Detect which cell encompasses the target text, then output its (x, y) center coordinate. 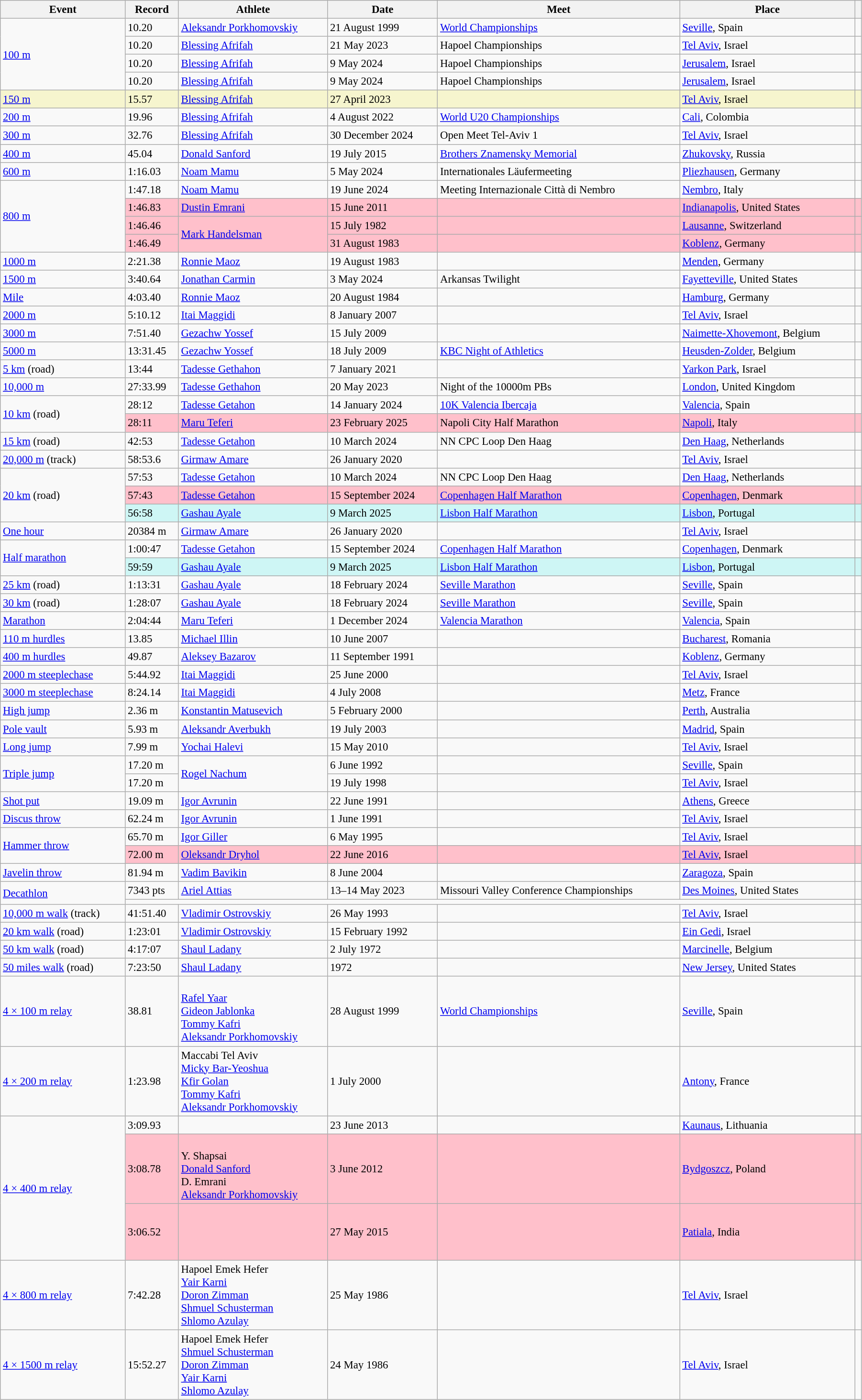
600 m (63, 171)
19.96 (152, 117)
Long jump (63, 747)
Marathon (63, 621)
19 August 1983 (383, 261)
3:40.64 (152, 279)
1:28:07 (152, 603)
Event (63, 10)
Patiala, India (767, 1232)
4 August 2022 (383, 117)
1:46.83 (152, 207)
Napoli, Italy (767, 423)
15 February 1992 (383, 932)
20384 m (152, 531)
Hapoel Emek HeferShmuel SchustermanDoron ZimmanYair KarniShlomo Azulay (253, 1365)
22 June 2016 (383, 855)
81.94 m (152, 872)
6 May 1995 (383, 837)
1:13:31 (152, 585)
Athlete (253, 10)
Bydgoszcz, Poland (767, 1169)
Des Moines, United States (767, 891)
13:31.45 (152, 351)
7.99 m (152, 747)
Y. ShapsaiDonald SanfordD. EmraniAleksandr Porkhomovskiy (253, 1169)
3:08.78 (152, 1169)
Aleksandr Porkhomovskiy (253, 28)
5.93 m (152, 729)
High jump (63, 711)
19 June 2024 (383, 189)
Decathlon (63, 893)
20,000 m (track) (63, 459)
31 August 1983 (383, 243)
Metz, France (767, 693)
4:17:07 (152, 949)
1 June 1991 (383, 819)
5:44.92 (152, 675)
7:23:50 (152, 968)
3:06.52 (152, 1232)
3 May 2024 (383, 279)
Oleksandr Dryhol (253, 855)
Michael Illin (253, 639)
Ein Gedi, Israel (767, 932)
25 June 2000 (383, 675)
Maccabi Tel AvivMicky Bar-YeoshuaKfir GolanTommy KafriAleksandr Porkhomovskiy (253, 1081)
1000 m (63, 261)
100 m (63, 55)
200 m (63, 117)
6 June 1992 (383, 765)
Record (152, 10)
3000 m (63, 333)
Discus throw (63, 819)
11 September 1991 (383, 657)
1:47.18 (152, 189)
Pliezhausen, Germany (767, 171)
24 May 1986 (383, 1365)
30 December 2024 (383, 135)
Napoli City Half Marathon (559, 423)
2:04:44 (152, 621)
Javelin throw (63, 872)
Brothers Znamensky Memorial (559, 154)
Naimette-Xhovemont, Belgium (767, 333)
Yarkon Park, Israel (767, 369)
58:53.6 (152, 459)
28:11 (152, 423)
10 km (road) (63, 414)
27 April 2023 (383, 99)
Athens, Greece (767, 801)
10,000 m (63, 387)
1:23:01 (152, 932)
62.24 m (152, 819)
Date (383, 10)
15 May 2010 (383, 747)
Lausanne, Switzerland (767, 225)
Perth, Australia (767, 711)
3000 m steeplechase (63, 693)
3 June 2012 (383, 1169)
Kaunaus, Lithuania (767, 1125)
Missouri Valley Conference Championships (559, 891)
19 July 2015 (383, 154)
20 km walk (road) (63, 932)
20 August 1984 (383, 297)
1:00:47 (152, 549)
Zhukovsky, Russia (767, 154)
Hammer throw (63, 846)
8:24.14 (152, 693)
72.00 m (152, 855)
Ariel Attias (253, 891)
Mark Handelsman (253, 234)
Mile (63, 297)
10 June 2007 (383, 639)
65.70 m (152, 837)
23 June 2013 (383, 1125)
57:43 (152, 495)
Pole vault (63, 729)
2.36 m (152, 711)
400 m hurdles (63, 657)
13–14 May 2023 (383, 891)
14 January 2024 (383, 405)
2:21.38 (152, 261)
Rafel YaarGideon JablonkaTommy KafriAleksandr Porkhomovskiy (253, 1012)
10K Valencia Ibercaja (559, 405)
Menden, Germany (767, 261)
4 × 1500 m relay (63, 1365)
21 August 1999 (383, 28)
Open Meet Tel-Aviv 1 (559, 135)
8 January 2007 (383, 315)
110 m hurdles (63, 639)
4:03.40 (152, 297)
Madrid, Spain (767, 729)
London, United Kingdom (767, 387)
1:46.49 (152, 243)
20 May 2023 (383, 387)
Rogel Nachum (253, 774)
45.04 (152, 154)
8 June 2004 (383, 872)
4 July 2008 (383, 693)
4 × 400 m relay (63, 1188)
15 June 2011 (383, 207)
28 August 1999 (383, 1012)
World U20 Championships (559, 117)
New Jersey, United States (767, 968)
25 km (road) (63, 585)
22 June 1991 (383, 801)
Bucharest, Romania (767, 639)
1:46.46 (152, 225)
300 m (63, 135)
Jonathan Carmin (253, 279)
Konstantin Matusevich (253, 711)
4 × 100 m relay (63, 1012)
Nembro, Italy (767, 189)
15 July 2009 (383, 333)
59:59 (152, 567)
Heusden-Zolder, Belgium (767, 351)
150 m (63, 99)
Antony, France (767, 1081)
13.85 (152, 639)
Triple jump (63, 774)
10,000 m walk (track) (63, 914)
18 July 2009 (383, 351)
1:16.03 (152, 171)
50 km walk (road) (63, 949)
28:12 (152, 405)
Aleksey Bazarov (253, 657)
19.09 m (152, 801)
19 July 1998 (383, 783)
38.81 (152, 1012)
Indianapolis, United States (767, 207)
Zaragoza, Spain (767, 872)
26 May 1993 (383, 914)
7:42.28 (152, 1295)
Meet (559, 10)
1972 (383, 968)
15 km (road) (63, 441)
4 × 200 m relay (63, 1081)
One hour (63, 531)
Half marathon (63, 558)
5 km (road) (63, 369)
Hapoel Emek HeferYair KarniDoron ZimmanShmuel SchustermanShlomo Azulay (253, 1295)
21 May 2023 (383, 45)
Arkansas Twilight (559, 279)
15:52.27 (152, 1365)
5 February 2000 (383, 711)
20 km (road) (63, 495)
5000 m (63, 351)
49.87 (152, 657)
15.57 (152, 99)
19 July 2003 (383, 729)
7343 pts (152, 891)
27 May 2015 (383, 1232)
1 December 2024 (383, 621)
400 m (63, 154)
25 May 1986 (383, 1295)
Cali, Colombia (767, 117)
42:53 (152, 441)
2000 m (63, 315)
Donald Sanford (253, 154)
5 May 2024 (383, 171)
57:53 (152, 477)
32.76 (152, 135)
Internationales Läufermeeting (559, 171)
2 July 1972 (383, 949)
3:09.93 (152, 1125)
50 miles walk (road) (63, 968)
7 January 2021 (383, 369)
Igor Giller (253, 837)
Marcinelle, Belgium (767, 949)
41:51.40 (152, 914)
13:44 (152, 369)
15 July 1982 (383, 225)
1500 m (63, 279)
27:33.99 (152, 387)
2000 m steeplechase (63, 675)
Aleksandr Averbukh (253, 729)
Hamburg, Germany (767, 297)
5:10.12 (152, 315)
Yochai Halevi (253, 747)
Valencia Marathon (559, 621)
Night of the 10000m PBs (559, 387)
1:23.98 (152, 1081)
Shot put (63, 801)
KBC Night of Athletics (559, 351)
Vadim Bavikin (253, 872)
Fayetteville, United States (767, 279)
7:51.40 (152, 333)
23 February 2025 (383, 423)
4 × 800 m relay (63, 1295)
56:58 (152, 513)
800 m (63, 216)
1 July 2000 (383, 1081)
Dustin Emrani (253, 207)
30 km (road) (63, 603)
Meeting Internazionale Città di Nembro (559, 189)
Place (767, 10)
